For the text-containing cell, return its midpoint in (x, y) coordinate format. 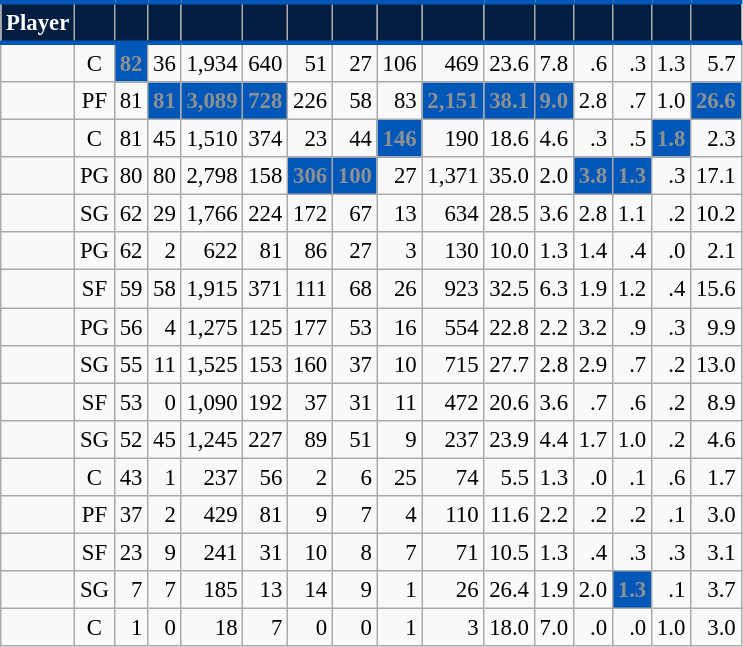
728 (266, 101)
1,371 (453, 176)
226 (310, 101)
153 (266, 364)
15.6 (716, 289)
640 (266, 62)
472 (453, 402)
1,766 (212, 214)
1,245 (212, 439)
32.5 (509, 289)
8 (354, 552)
10.0 (509, 251)
224 (266, 214)
172 (310, 214)
1.2 (632, 289)
55 (130, 364)
18 (212, 627)
1,934 (212, 62)
7.8 (554, 62)
4.4 (554, 439)
130 (453, 251)
100 (354, 176)
371 (266, 289)
1.8 (672, 139)
23.6 (509, 62)
59 (130, 289)
6.3 (554, 289)
7.0 (554, 627)
3.1 (716, 552)
10.5 (509, 552)
35.0 (509, 176)
.5 (632, 139)
125 (266, 327)
554 (453, 327)
158 (266, 176)
3.7 (716, 590)
5.7 (716, 62)
469 (453, 62)
1,525 (212, 364)
89 (310, 439)
27.7 (509, 364)
9.9 (716, 327)
3.8 (592, 176)
241 (212, 552)
38.1 (509, 101)
190 (453, 139)
2,151 (453, 101)
146 (400, 139)
1,915 (212, 289)
715 (453, 364)
1,510 (212, 139)
1.4 (592, 251)
1,275 (212, 327)
25 (400, 477)
10.2 (716, 214)
43 (130, 477)
36 (164, 62)
26.6 (716, 101)
5.5 (509, 477)
2.1 (716, 251)
160 (310, 364)
2.3 (716, 139)
44 (354, 139)
3.2 (592, 327)
67 (354, 214)
14 (310, 590)
83 (400, 101)
1,090 (212, 402)
18.6 (509, 139)
3,089 (212, 101)
Player (38, 22)
8.9 (716, 402)
22.8 (509, 327)
11.6 (509, 515)
17.1 (716, 176)
.9 (632, 327)
177 (310, 327)
52 (130, 439)
9.0 (554, 101)
13.0 (716, 364)
82 (130, 62)
28.5 (509, 214)
923 (453, 289)
20.6 (509, 402)
26.4 (509, 590)
429 (212, 515)
29 (164, 214)
71 (453, 552)
2,798 (212, 176)
16 (400, 327)
106 (400, 62)
227 (266, 439)
185 (212, 590)
2.9 (592, 364)
1.1 (632, 214)
6 (354, 477)
74 (453, 477)
23.9 (509, 439)
110 (453, 515)
68 (354, 289)
634 (453, 214)
306 (310, 176)
622 (212, 251)
18.0 (509, 627)
374 (266, 139)
86 (310, 251)
192 (266, 402)
111 (310, 289)
